Scan for the cell matching the given text and deliver its [X, Y] coordinate at center. 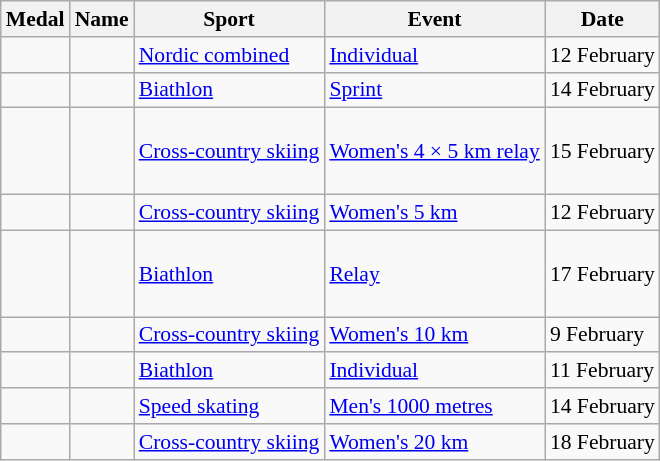
Nordic combined [230, 55]
Sport [230, 19]
17 February [602, 274]
11 February [602, 371]
Medal [36, 19]
Women's 20 km [434, 442]
Sprint [434, 90]
9 February [602, 335]
Name [102, 19]
Speed skating [230, 406]
Women's 4 × 5 km relay [434, 152]
Event [434, 19]
Relay [434, 274]
15 February [602, 152]
18 February [602, 442]
Women's 10 km [434, 335]
Women's 5 km [434, 213]
Date [602, 19]
Men's 1000 metres [434, 406]
